From the cell containing the given text, extract its center point as (x, y) coordinate. 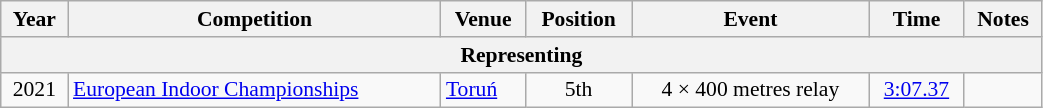
4 × 400 metres relay (750, 90)
Representing (522, 55)
Toruń (483, 90)
Time (916, 19)
5th (578, 90)
Year (34, 19)
Venue (483, 19)
Event (750, 19)
2021 (34, 90)
Competition (254, 19)
Position (578, 19)
3:07.37 (916, 90)
Notes (1003, 19)
European Indoor Championships (254, 90)
